Output the [x, y] coordinate of the center of the cell containing the given text.  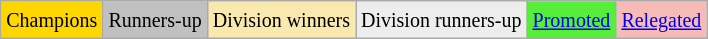
Division winners [281, 20]
Champions [52, 20]
Division runners-up [442, 20]
Runners-up [155, 20]
Relegated [662, 20]
Promoted [572, 20]
